Detect which cell encompasses the target text, then output its (X, Y) center coordinate. 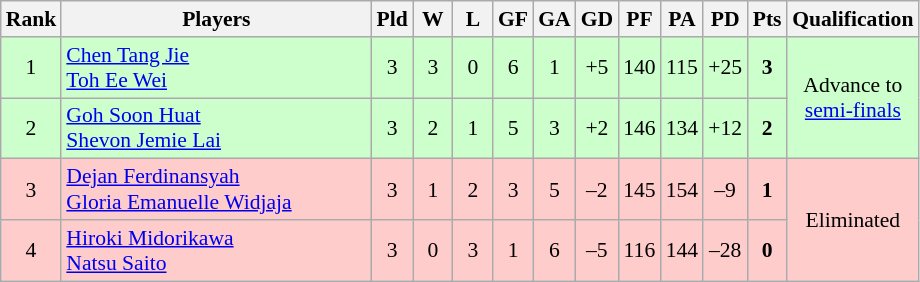
GA (554, 19)
Dejan Ferdinansyah Gloria Emanuelle Widjaja (216, 190)
Pts (767, 19)
W (433, 19)
GD (598, 19)
116 (640, 250)
154 (682, 190)
115 (682, 68)
GF (513, 19)
140 (640, 68)
Eliminated (852, 220)
Rank (32, 19)
Hiroki Midorikawa Natsu Saito (216, 250)
+12 (725, 128)
L (473, 19)
145 (640, 190)
–9 (725, 190)
+2 (598, 128)
–2 (598, 190)
–28 (725, 250)
134 (682, 128)
4 (32, 250)
–5 (598, 250)
Advance to semi-finals (852, 98)
PF (640, 19)
Players (216, 19)
PD (725, 19)
+5 (598, 68)
Chen Tang Jie Toh Ee Wei (216, 68)
Qualification (852, 19)
144 (682, 250)
Goh Soon Huat Shevon Jemie Lai (216, 128)
Pld (392, 19)
+25 (725, 68)
PA (682, 19)
146 (640, 128)
